From the cell containing the given text, extract its center point as [X, Y] coordinate. 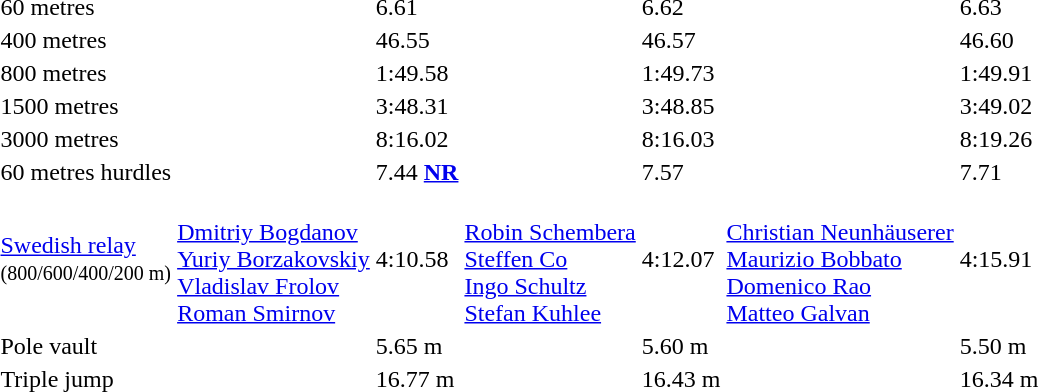
3:48.85 [681, 106]
1:49.58 [417, 73]
8:16.03 [681, 139]
Christian NeunhäusererMaurizio BobbatoDomenico RaoMatteo Galvan [840, 259]
1:49.73 [681, 73]
3:48.31 [417, 106]
8:16.02 [417, 139]
5.60 m [681, 346]
4:12.07 [681, 259]
7.44 NR [417, 172]
Robin SchemberaSteffen CoIngo SchultzStefan Kuhlee [550, 259]
46.55 [417, 40]
7.57 [681, 172]
Dmitriy BogdanovYuriy BorzakovskiyVladislav FrolovRoman Smirnov [274, 259]
5.65 m [417, 346]
4:10.58 [417, 259]
46.57 [681, 40]
